Scan for the cell matching the given text and deliver its (X, Y) coordinate at center. 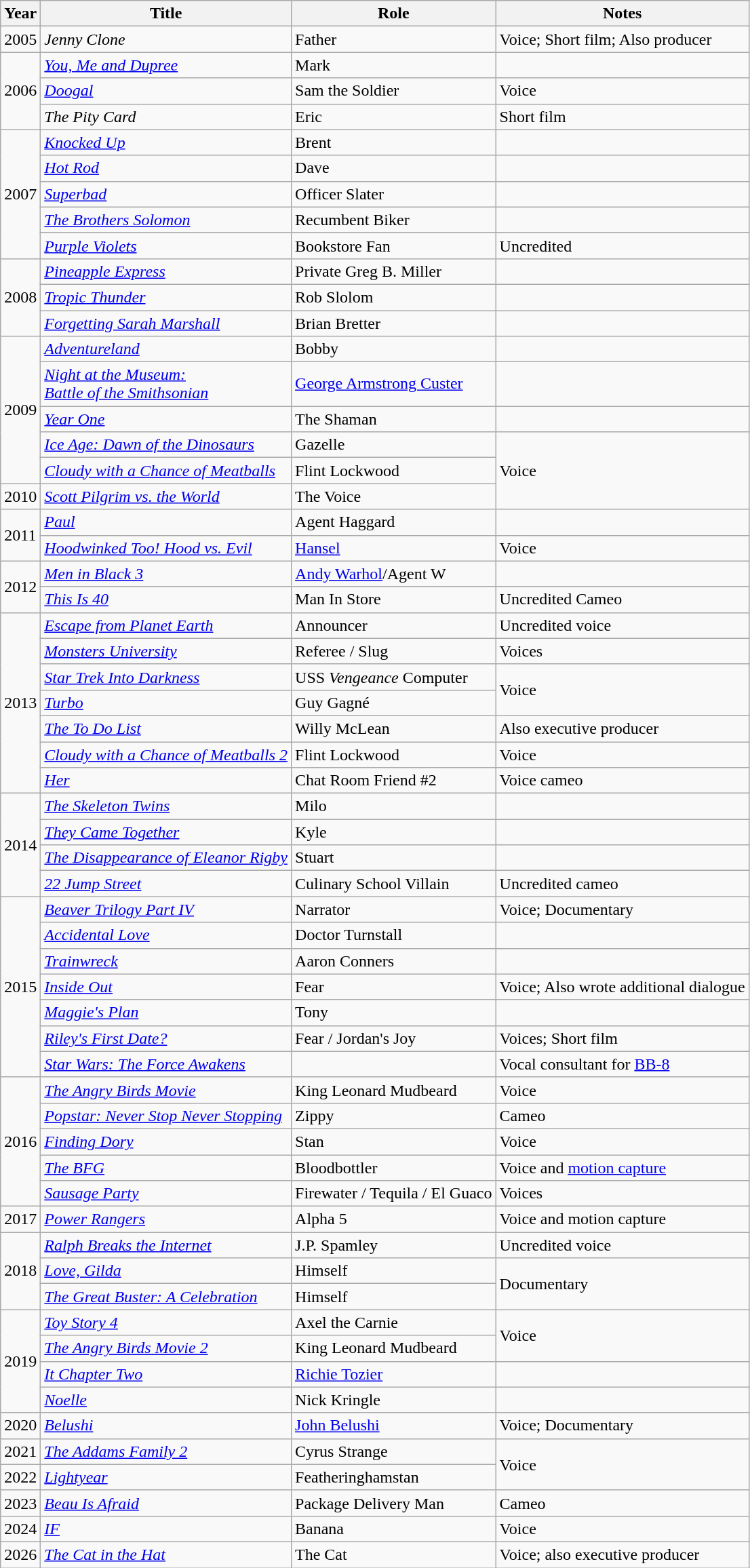
2010 (20, 496)
2026 (20, 1554)
Narrator (394, 909)
Dave (394, 168)
Escape from Planet Earth (166, 625)
Lightyear (166, 1477)
Culinary School Villain (394, 884)
Pineapple Express (166, 271)
Title (166, 14)
The Voice (394, 496)
The Cat in the Hat (166, 1554)
Noelle (166, 1400)
Sam the Soldier (394, 91)
Willy McLean (394, 728)
The Angry Birds Movie (166, 1090)
Short film (623, 117)
Brent (394, 142)
Recumbent Biker (394, 220)
2005 (20, 39)
Banana (394, 1529)
Bloodbottler (394, 1167)
Star Wars: The Force Awakens (166, 1064)
Referee / Slug (394, 651)
They Came Together (166, 832)
2022 (20, 1477)
Cyrus Strange (394, 1451)
2023 (20, 1503)
Beau Is Afraid (166, 1503)
The BFG (166, 1167)
Fear / Jordan's Joy (394, 1038)
Star Trek Into Darkness (166, 677)
2007 (20, 194)
Milo (394, 806)
The Skeleton Twins (166, 806)
Hoodwinked Too! Hood vs. Evil (166, 548)
2016 (20, 1141)
2015 (20, 987)
Chat Room Friend #2 (394, 781)
Zippy (394, 1116)
Bookstore Fan (394, 246)
Hansel (394, 548)
Kyle (394, 832)
Paul (166, 522)
Trainwreck (166, 961)
Guy Gagné (394, 703)
2024 (20, 1529)
J.P. Spamley (394, 1245)
Rob Slolom (394, 297)
Adventureland (166, 349)
Tony (394, 1013)
The Cat (394, 1554)
2009 (20, 410)
Also executive producer (623, 728)
Documentary (623, 1284)
Father (394, 39)
Voices; Short film (623, 1038)
Richie Tozier (394, 1374)
Finding Dory (166, 1141)
Knocked Up (166, 142)
2008 (20, 297)
This Is 40 (166, 600)
Andy Warhol/Agent W (394, 574)
2017 (20, 1219)
George Armstrong Custer (394, 384)
The Great Buster: A Celebration (166, 1297)
Voice; Also wrote additional dialogue (623, 987)
Brian Bretter (394, 324)
Role (394, 14)
Love, Gilda (166, 1271)
Axel the Carnie (394, 1322)
Year One (166, 419)
You, Me and Dupree (166, 65)
Ice Age: Dawn of the Dinosaurs (166, 445)
Inside Out (166, 987)
Agent Haggard (394, 522)
2019 (20, 1361)
Tropic Thunder (166, 297)
Gazelle (394, 445)
Aaron Conners (394, 961)
Sausage Party (166, 1194)
IF (166, 1529)
Doctor Turnstall (394, 935)
Officer Slater (394, 194)
2012 (20, 587)
Belushi (166, 1426)
Turbo (166, 703)
Cloudy with a Chance of Meatballs 2 (166, 755)
2021 (20, 1451)
Riley's First Date? (166, 1038)
Cloudy with a Chance of Meatballs (166, 471)
The Addams Family 2 (166, 1451)
Accidental Love (166, 935)
Package Delivery Man (394, 1503)
Fear (394, 987)
John Belushi (394, 1426)
22 Jump Street (166, 884)
Monsters University (166, 651)
Voice; Short film; Also producer (623, 39)
Uncredited Cameo (623, 600)
Man In Store (394, 600)
2018 (20, 1271)
Announcer (394, 625)
2020 (20, 1426)
Alpha 5 (394, 1219)
The Angry Birds Movie 2 (166, 1348)
The Disappearance of Eleanor Rigby (166, 858)
Scott Pilgrim vs. the World (166, 496)
2014 (20, 845)
The To Do List (166, 728)
Power Rangers (166, 1219)
Toy Story 4 (166, 1322)
Year (20, 14)
Purple Violets (166, 246)
Mark (394, 65)
Private Greg B. Miller (394, 271)
The Shaman (394, 419)
Maggie's Plan (166, 1013)
2006 (20, 91)
Her (166, 781)
Eric (394, 117)
Featheringhamstan (394, 1477)
Forgetting Sarah Marshall (166, 324)
Notes (623, 14)
Hot Rod (166, 168)
Beaver Trilogy Part IV (166, 909)
Nick Kringle (394, 1400)
Popstar: Never Stop Never Stopping (166, 1116)
Voice cameo (623, 781)
Vocal consultant for BB-8 (623, 1064)
Stuart (394, 858)
Night at the Museum: Battle of the Smithsonian (166, 384)
Superbad (166, 194)
Uncredited cameo (623, 884)
Stan (394, 1141)
The Brothers Solomon (166, 220)
Uncredited (623, 246)
2013 (20, 703)
Voice; also executive producer (623, 1554)
Jenny Clone (166, 39)
Firewater / Tequila / El Guaco (394, 1194)
USS Vengeance Computer (394, 677)
Doogal (166, 91)
The Pity Card (166, 117)
Men in Black 3 (166, 574)
Ralph Breaks the Internet (166, 1245)
2011 (20, 535)
Bobby (394, 349)
It Chapter Two (166, 1374)
